Search for the cell housing the specified text and yield its (x, y) center coordinate. 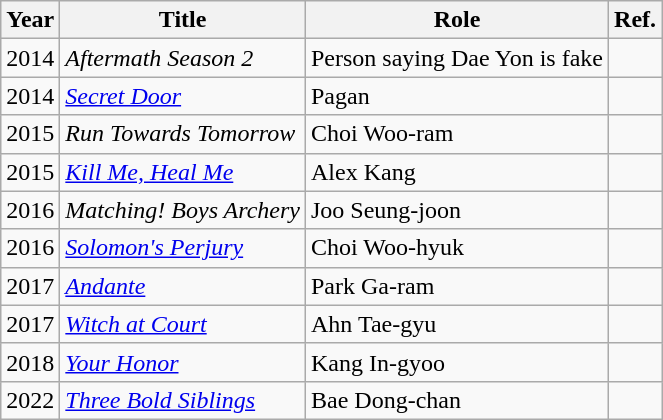
Year (30, 20)
Kang In-gyoo (456, 362)
Choi Woo-ram (456, 134)
2022 (30, 400)
Kill Me, Heal Me (183, 172)
Run Towards Tomorrow (183, 134)
Park Ga-ram (456, 286)
Solomon's Perjury (183, 248)
Andante (183, 286)
Person saying Dae Yon is fake (456, 58)
Three Bold Siblings (183, 400)
Joo Seung-joon (456, 210)
Pagan (456, 96)
Role (456, 20)
Your Honor (183, 362)
Aftermath Season 2 (183, 58)
Witch at Court (183, 324)
Title (183, 20)
Bae Dong-chan (456, 400)
Ref. (636, 20)
Choi Woo-hyuk (456, 248)
2018 (30, 362)
Secret Door (183, 96)
Matching! Boys Archery (183, 210)
Ahn Tae-gyu (456, 324)
Alex Kang (456, 172)
